Capture the cell that displays the provided text and extract its (X, Y) central coordinate. 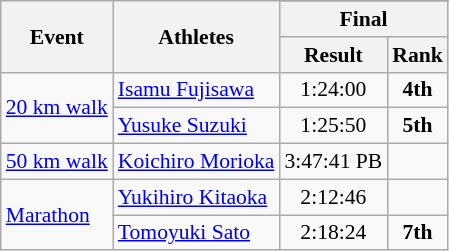
Isamu Fujisawa (196, 90)
1:25:50 (333, 126)
Event (57, 36)
4th (418, 90)
3:47:41 PB (333, 162)
Rank (418, 55)
Tomoyuki Sato (196, 233)
2:18:24 (333, 233)
20 km walk (57, 108)
5th (418, 126)
Yusuke Suzuki (196, 126)
Koichiro Morioka (196, 162)
Yukihiro Kitaoka (196, 197)
Final (363, 19)
Result (333, 55)
50 km walk (57, 162)
Marathon (57, 214)
7th (418, 233)
2:12:46 (333, 197)
Athletes (196, 36)
1:24:00 (333, 90)
